Search for the cell housing the specified text and yield its (X, Y) center coordinate. 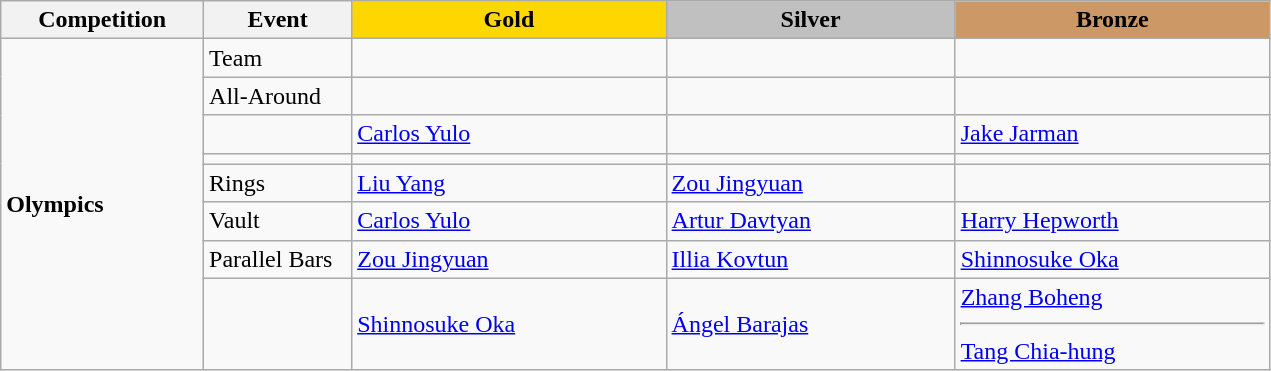
Illia Kovtun (810, 259)
Gold (509, 20)
Rings (278, 183)
Silver (810, 20)
Harry Hepworth (1112, 221)
Liu Yang (509, 183)
Olympics (102, 205)
Parallel Bars (278, 259)
Zhang Boheng Tang Chia-hung (1112, 324)
Team (278, 58)
Ángel Barajas (810, 324)
All-Around (278, 96)
Vault (278, 221)
Artur Davtyan (810, 221)
Competition (102, 20)
Jake Jarman (1112, 134)
Bronze (1112, 20)
Event (278, 20)
